For the text-containing cell, return its midpoint in (x, y) coordinate format. 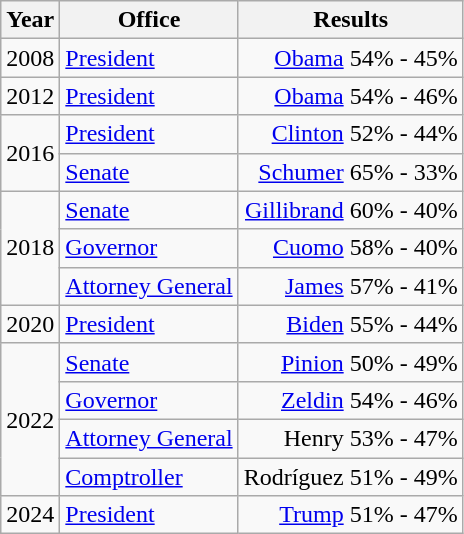
Rodríguez 51% - 49% (350, 477)
Results (350, 20)
Comptroller (149, 477)
2018 (30, 248)
James 57% - 41% (350, 286)
Office (149, 20)
Obama 54% - 45% (350, 58)
2008 (30, 58)
2022 (30, 419)
Cuomo 58% - 40% (350, 248)
2024 (30, 515)
Trump 51% - 47% (350, 515)
Schumer 65% - 33% (350, 172)
2016 (30, 153)
Gillibrand 60% - 40% (350, 210)
2012 (30, 96)
Pinion 50% - 49% (350, 362)
Year (30, 20)
2020 (30, 324)
Obama 54% - 46% (350, 96)
Henry 53% - 47% (350, 438)
Biden 55% - 44% (350, 324)
Clinton 52% - 44% (350, 134)
Zeldin 54% - 46% (350, 400)
